Determine the (X, Y) coordinate at the center of the cell enclosing the given text.  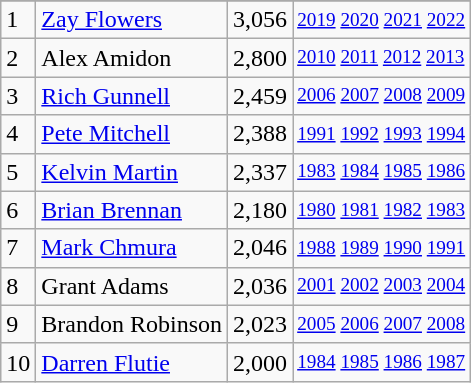
1 (18, 20)
Brian Brennan (132, 210)
2,337 (260, 172)
2006 2007 2008 2009 (382, 96)
8 (18, 286)
1991 1992 1993 1994 (382, 134)
2,000 (260, 362)
4 (18, 134)
1984 1985 1986 1987 (382, 362)
2,800 (260, 58)
2001 2002 2003 2004 (382, 286)
Pete Mitchell (132, 134)
2,459 (260, 96)
Rich Gunnell (132, 96)
Mark Chmura (132, 248)
10 (18, 362)
2019 2020 2021 2022 (382, 20)
7 (18, 248)
6 (18, 210)
2,036 (260, 286)
2,388 (260, 134)
9 (18, 324)
2,180 (260, 210)
Darren Flutie (132, 362)
5 (18, 172)
2005 2006 2007 2008 (382, 324)
Kelvin Martin (132, 172)
3,056 (260, 20)
3 (18, 96)
1988 1989 1990 1991 (382, 248)
1980 1981 1982 1983 (382, 210)
2 (18, 58)
Zay Flowers (132, 20)
2,046 (260, 248)
2,023 (260, 324)
1983 1984 1985 1986 (382, 172)
Brandon Robinson (132, 324)
Grant Adams (132, 286)
Alex Amidon (132, 58)
2010 2011 2012 2013 (382, 58)
